Provide the (x, y) coordinate of the cell's center where the given text is located.  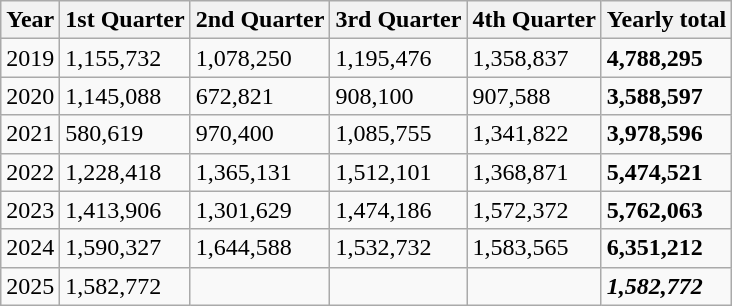
1st Quarter (125, 20)
1,085,755 (398, 134)
1,474,186 (398, 210)
3,588,597 (666, 96)
1,358,837 (534, 58)
1,512,101 (398, 172)
1,228,418 (125, 172)
3rd Quarter (398, 20)
908,100 (398, 96)
3,978,596 (666, 134)
1,195,476 (398, 58)
2024 (30, 248)
4th Quarter (534, 20)
1,590,327 (125, 248)
1,301,629 (260, 210)
2025 (30, 286)
1,145,088 (125, 96)
2020 (30, 96)
907,588 (534, 96)
1,155,732 (125, 58)
1,365,131 (260, 172)
2023 (30, 210)
1,413,906 (125, 210)
1,572,372 (534, 210)
6,351,212 (666, 248)
Year (30, 20)
1,583,565 (534, 248)
2019 (30, 58)
672,821 (260, 96)
1,078,250 (260, 58)
Yearly total (666, 20)
2021 (30, 134)
1,368,871 (534, 172)
5,474,521 (666, 172)
1,644,588 (260, 248)
580,619 (125, 134)
1,341,822 (534, 134)
1,532,732 (398, 248)
4,788,295 (666, 58)
2nd Quarter (260, 20)
5,762,063 (666, 210)
2022 (30, 172)
970,400 (260, 134)
